Detect which cell encompasses the target text, then output its (x, y) center coordinate. 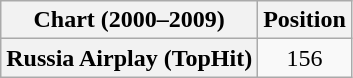
156 (305, 58)
Position (305, 20)
Chart (2000–2009) (130, 20)
Russia Airplay (TopHit) (130, 58)
